Pinpoint the cell where the given text exists, returning its [X, Y] midpoint coordinate. 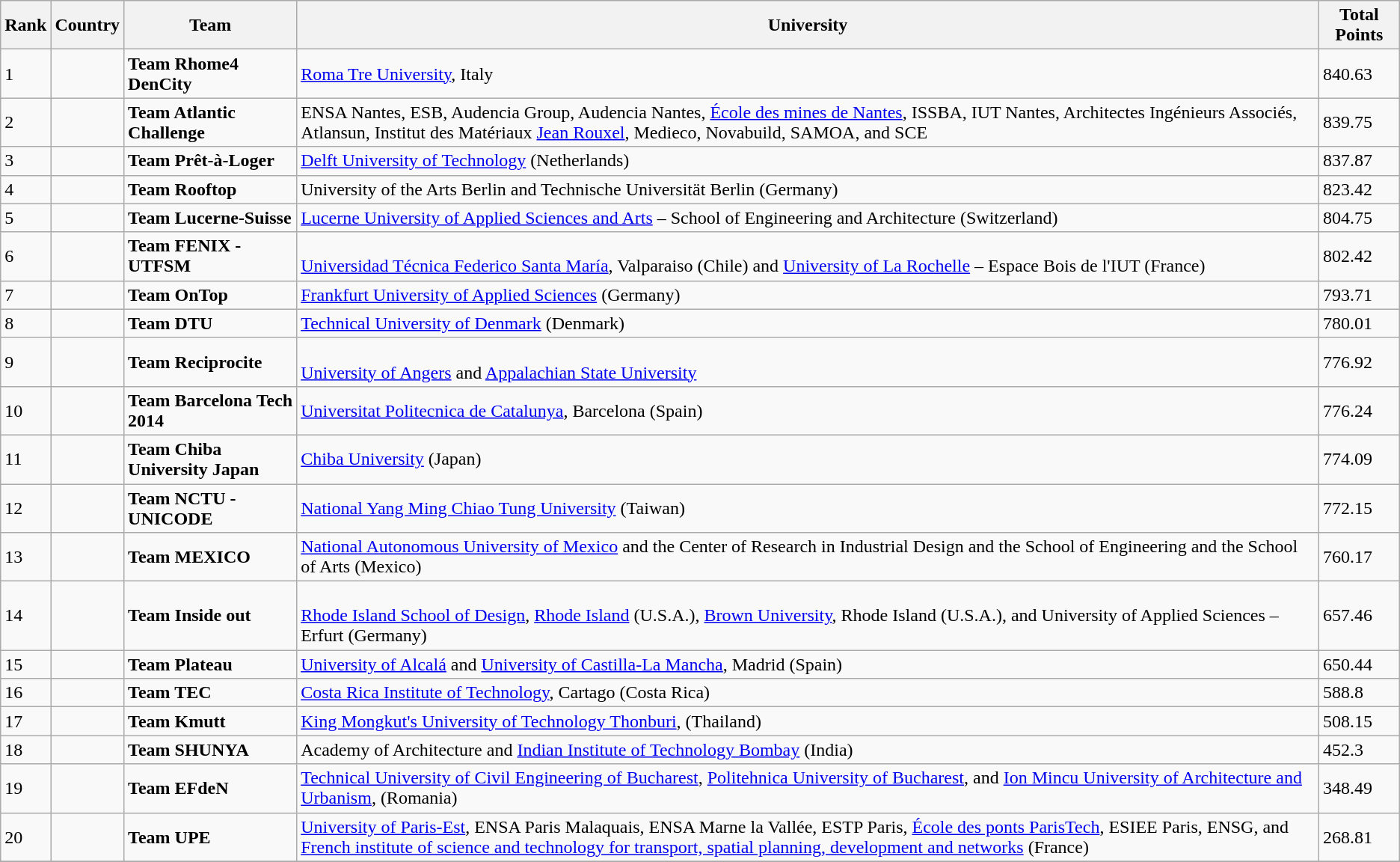
793.71 [1359, 295]
Team FENIX - UTFSM [211, 256]
9 [25, 362]
University of Alcalá and University of Castilla-La Mancha, Madrid (Spain) [808, 664]
657.46 [1359, 616]
Team TEC [211, 693]
Roma Tre University, Italy [808, 73]
University [808, 25]
776.92 [1359, 362]
17 [25, 721]
18 [25, 750]
Delft University of Technology (Netherlands) [808, 161]
839.75 [1359, 123]
Rhode Island School of Design, Rhode Island (U.S.A.), Brown University, Rhode Island (U.S.A.), and University of Applied Sciences – Erfurt (Germany) [808, 616]
650.44 [1359, 664]
Team Atlantic Challenge [211, 123]
823.42 [1359, 189]
Team Lucerne-Suisse [211, 218]
5 [25, 218]
Team Rhome4 DenCity [211, 73]
8 [25, 323]
780.01 [1359, 323]
Lucerne University of Applied Sciences and Arts – School of Engineering and Architecture (Switzerland) [808, 218]
16 [25, 693]
7 [25, 295]
268.81 [1359, 837]
588.8 [1359, 693]
348.49 [1359, 789]
14 [25, 616]
840.63 [1359, 73]
Team OnTop [211, 295]
Rank [25, 25]
Team MEXICO [211, 557]
Team SHUNYA [211, 750]
Team Barcelona Tech 2014 [211, 410]
11 [25, 459]
Team Prêt-à-Loger [211, 161]
508.15 [1359, 721]
Team Inside out [211, 616]
Team Kmutt [211, 721]
6 [25, 256]
802.42 [1359, 256]
Team EFdeN [211, 789]
772.15 [1359, 507]
3 [25, 161]
4 [25, 189]
Country [87, 25]
452.3 [1359, 750]
Chiba University (Japan) [808, 459]
Universitat Politecnica de Catalunya, Barcelona (Spain) [808, 410]
760.17 [1359, 557]
2 [25, 123]
13 [25, 557]
776.24 [1359, 410]
Total Points [1359, 25]
Academy of Architecture and Indian Institute of Technology Bombay (India) [808, 750]
Team NCTU - UNICODE [211, 507]
Team [211, 25]
1 [25, 73]
King Mongkut's University of Technology Thonburi, (Thailand) [808, 721]
10 [25, 410]
National Yang Ming Chiao Tung University (Taiwan) [808, 507]
Team Reciprocite [211, 362]
Costa Rica Institute of Technology, Cartago (Costa Rica) [808, 693]
Team Rooftop [211, 189]
Team Chiba University Japan [211, 459]
837.87 [1359, 161]
15 [25, 664]
Team UPE [211, 837]
19 [25, 789]
Universidad Técnica Federico Santa María, Valparaiso (Chile) and University of La Rochelle – Espace Bois de l'IUT (France) [808, 256]
Frankfurt University of Applied Sciences (Germany) [808, 295]
Team Plateau [211, 664]
University of Angers and Appalachian State University [808, 362]
20 [25, 837]
774.09 [1359, 459]
804.75 [1359, 218]
University of the Arts Berlin and Technische Universität Berlin (Germany) [808, 189]
12 [25, 507]
Technical University of Denmark (Denmark) [808, 323]
Team DTU [211, 323]
